Pinpoint the cell where the given text exists, returning its [x, y] midpoint coordinate. 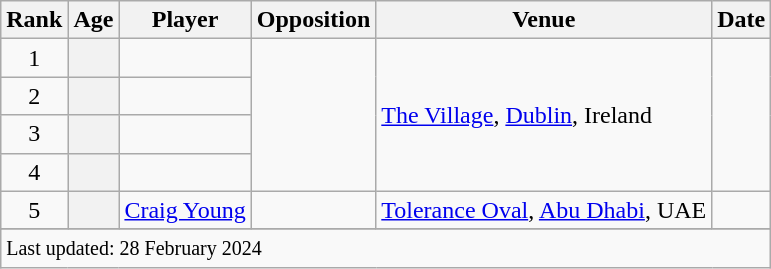
2 [34, 96]
3 [34, 134]
4 [34, 172]
Tolerance Oval, Abu Dhabi, UAE [544, 210]
Date [742, 20]
Craig Young [185, 210]
Last updated: 28 February 2024 [386, 248]
5 [34, 210]
1 [34, 58]
Age [94, 20]
Venue [544, 20]
Rank [34, 20]
The Village, Dublin, Ireland [544, 115]
Player [185, 20]
Opposition [313, 20]
